Determine the [X, Y] coordinate at the center of the cell enclosing the given text.  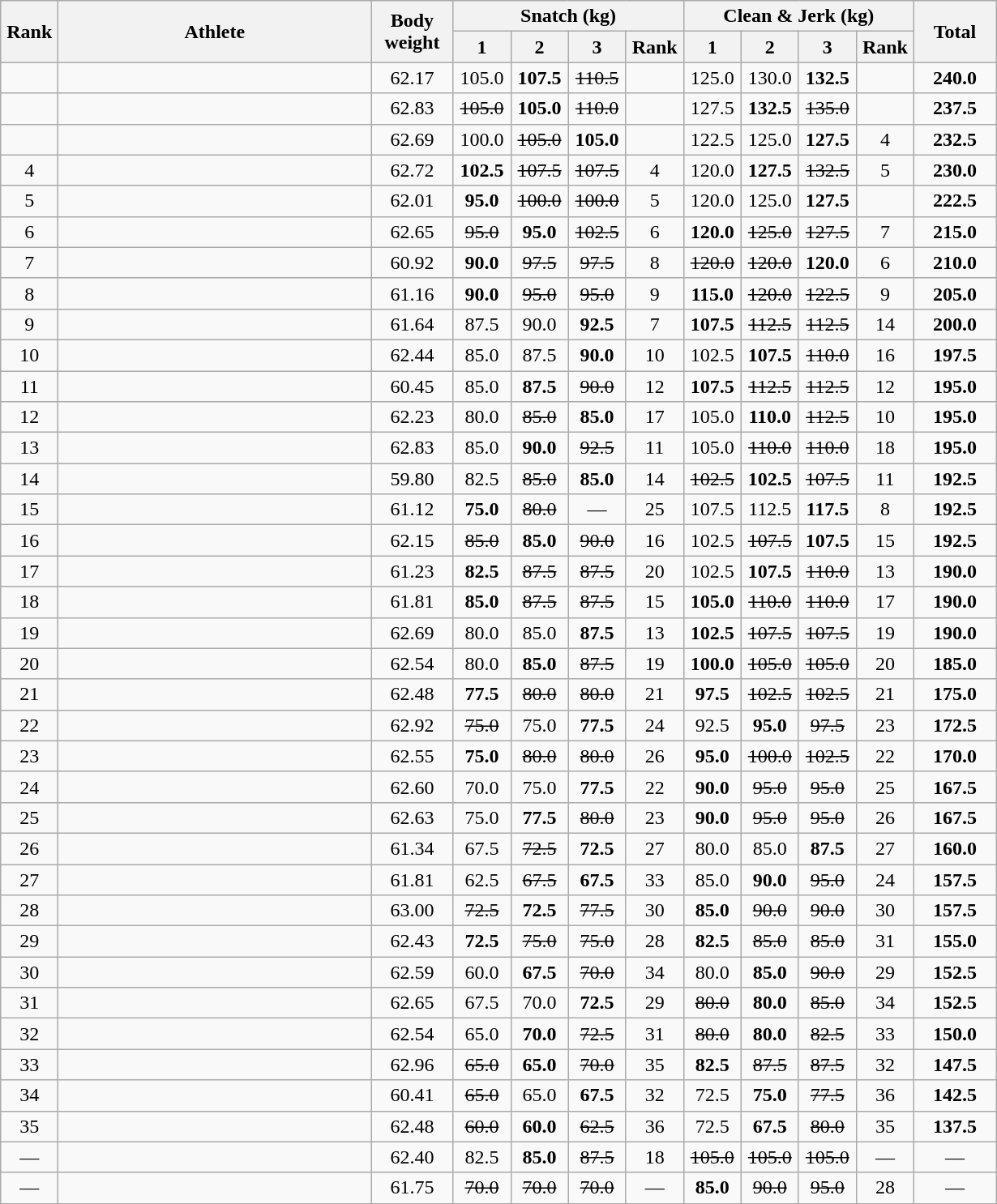
62.15 [412, 540]
172.5 [955, 725]
Snatch (kg) [568, 16]
137.5 [955, 1126]
115.0 [712, 293]
62.59 [412, 972]
Clean & Jerk (kg) [798, 16]
61.16 [412, 293]
155.0 [955, 941]
205.0 [955, 293]
160.0 [955, 848]
59.80 [412, 479]
197.5 [955, 355]
185.0 [955, 664]
237.5 [955, 109]
61.23 [412, 571]
62.01 [412, 201]
62.40 [412, 1157]
240.0 [955, 78]
232.5 [955, 139]
170.0 [955, 756]
110.5 [597, 78]
62.23 [412, 417]
230.0 [955, 170]
62.44 [412, 355]
62.17 [412, 78]
117.5 [827, 510]
Total [955, 32]
60.92 [412, 263]
61.12 [412, 510]
222.5 [955, 201]
62.63 [412, 818]
61.64 [412, 324]
130.0 [770, 78]
62.72 [412, 170]
210.0 [955, 263]
62.43 [412, 941]
62.55 [412, 756]
62.60 [412, 787]
63.00 [412, 911]
Athlete [215, 32]
215.0 [955, 232]
175.0 [955, 694]
61.75 [412, 1188]
62.92 [412, 725]
200.0 [955, 324]
142.5 [955, 1095]
62.96 [412, 1065]
135.0 [827, 109]
147.5 [955, 1065]
60.41 [412, 1095]
Body weight [412, 32]
150.0 [955, 1034]
60.45 [412, 386]
61.34 [412, 848]
